Pinpoint the cell where the given text exists, returning its [x, y] midpoint coordinate. 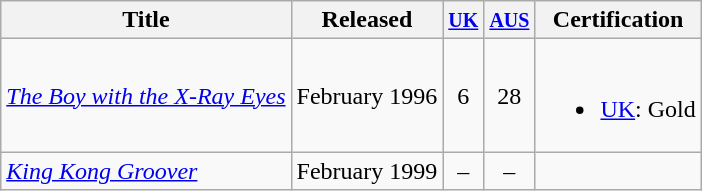
UK [464, 20]
Title [146, 20]
February 1999 [367, 171]
The Boy with the X-Ray Eyes [146, 96]
King Kong Groover [146, 171]
Released [367, 20]
AUS [510, 20]
UK: Gold [618, 96]
28 [510, 96]
February 1996 [367, 96]
Certification [618, 20]
6 [464, 96]
